Output the (x, y) coordinate of the center of the cell containing the given text.  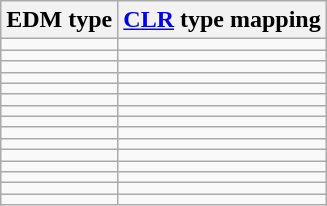
CLR type mapping (222, 20)
EDM type (60, 20)
